Search for the cell housing the specified text and yield its (X, Y) center coordinate. 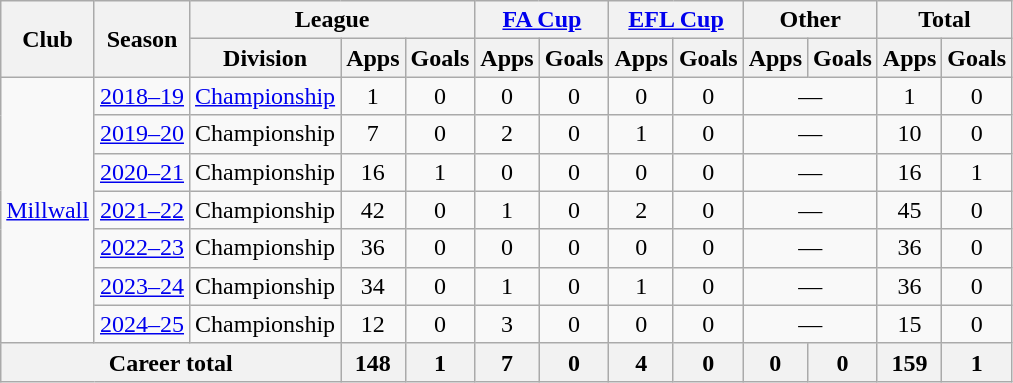
Other (810, 20)
12 (373, 324)
159 (909, 362)
Millwall (48, 210)
EFL Cup (676, 20)
Season (142, 39)
42 (373, 210)
Career total (171, 362)
34 (373, 286)
4 (641, 362)
Division (266, 58)
15 (909, 324)
League (332, 20)
148 (373, 362)
3 (507, 324)
Club (48, 39)
2019–20 (142, 134)
2024–25 (142, 324)
FA Cup (542, 20)
45 (909, 210)
Total (944, 20)
10 (909, 134)
2023–24 (142, 286)
2021–22 (142, 210)
2018–19 (142, 96)
2022–23 (142, 248)
2020–21 (142, 172)
